Output the [X, Y] coordinate of the center of the cell containing the given text.  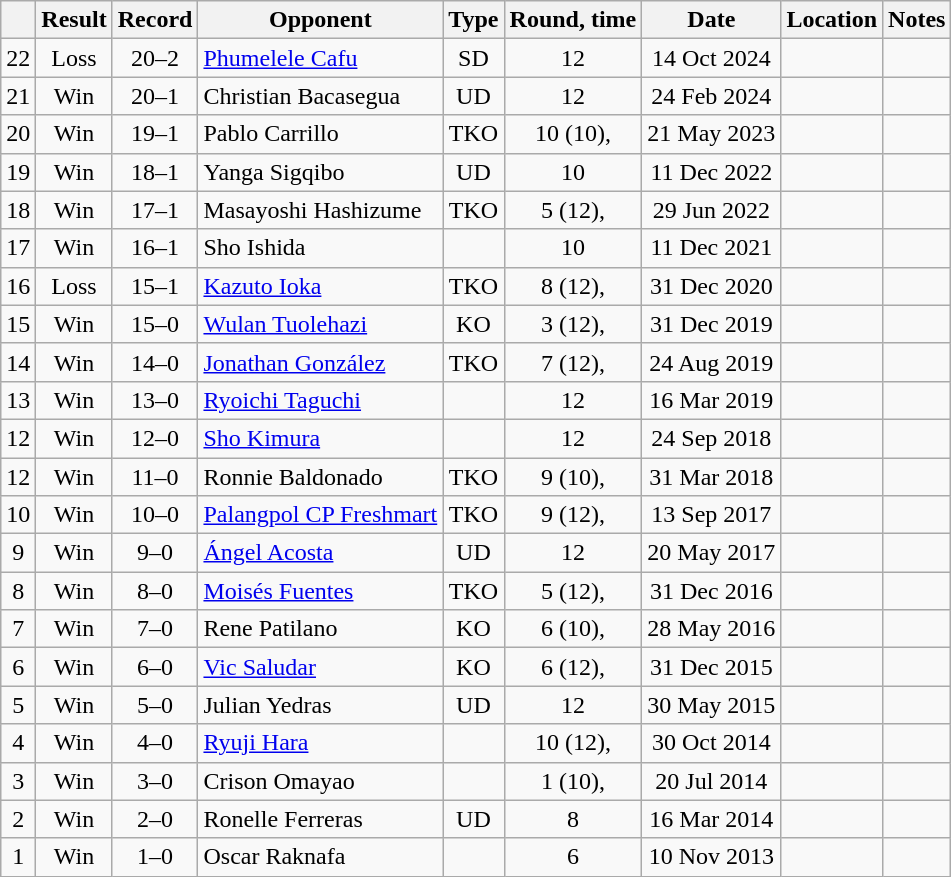
20 May 2017 [712, 553]
Ryoichi Taguchi [320, 400]
31 Dec 2020 [712, 286]
16 Mar 2019 [712, 400]
Type [474, 20]
31 Dec 2016 [712, 591]
20–1 [155, 96]
17–1 [155, 210]
Phumelele Cafu [320, 58]
28 May 2016 [712, 629]
8 (12), [573, 286]
Date [712, 20]
9 (10), [573, 477]
5–0 [155, 705]
17 [18, 248]
Kazuto Ioka [320, 286]
4 [18, 743]
Oscar Raknafa [320, 857]
Palangpol CP Freshmart [320, 515]
19–1 [155, 134]
24 Aug 2019 [712, 362]
16 [18, 286]
5 [18, 705]
16 Mar 2014 [712, 819]
14 Oct 2024 [712, 58]
Moisés Fuentes [320, 591]
6 (10), [573, 629]
18 [18, 210]
7–0 [155, 629]
6–0 [155, 667]
13 Sep 2017 [712, 515]
21 [18, 96]
2–0 [155, 819]
13–0 [155, 400]
30 Oct 2014 [712, 743]
13 [18, 400]
10–0 [155, 515]
Result [74, 20]
2 [18, 819]
20–2 [155, 58]
Record [155, 20]
SD [474, 58]
Ángel Acosta [320, 553]
18–1 [155, 172]
11–0 [155, 477]
11 Dec 2022 [712, 172]
20 [18, 134]
14–0 [155, 362]
Ryuji Hara [320, 743]
9 (12), [573, 515]
10 (12), [573, 743]
15–1 [155, 286]
Notes [917, 20]
30 May 2015 [712, 705]
Ronelle Ferreras [320, 819]
Julian Yedras [320, 705]
31 Mar 2018 [712, 477]
10 (10), [573, 134]
7 (12), [573, 362]
16–1 [155, 248]
6 (12), [573, 667]
Crison Omayao [320, 781]
Location [832, 20]
24 Feb 2024 [712, 96]
15 [18, 324]
10 Nov 2013 [712, 857]
Rene Patilano [320, 629]
Jonathan González [320, 362]
9 [18, 553]
3 [18, 781]
1 (10), [573, 781]
3–0 [155, 781]
8–0 [155, 591]
1 [18, 857]
31 Dec 2015 [712, 667]
15–0 [155, 324]
Round, time [573, 20]
Masayoshi Hashizume [320, 210]
20 Jul 2014 [712, 781]
Vic Saludar [320, 667]
Sho Ishida [320, 248]
14 [18, 362]
22 [18, 58]
31 Dec 2019 [712, 324]
24 Sep 2018 [712, 438]
29 Jun 2022 [712, 210]
Wulan Tuolehazi [320, 324]
21 May 2023 [712, 134]
12–0 [155, 438]
19 [18, 172]
Sho Kimura [320, 438]
7 [18, 629]
4–0 [155, 743]
Christian Bacasegua [320, 96]
1–0 [155, 857]
3 (12), [573, 324]
Opponent [320, 20]
9–0 [155, 553]
Ronnie Baldonado [320, 477]
Yanga Sigqibo [320, 172]
Pablo Carrillo [320, 134]
11 Dec 2021 [712, 248]
